Locate the cell with the specified text and output its [X, Y] center coordinate. 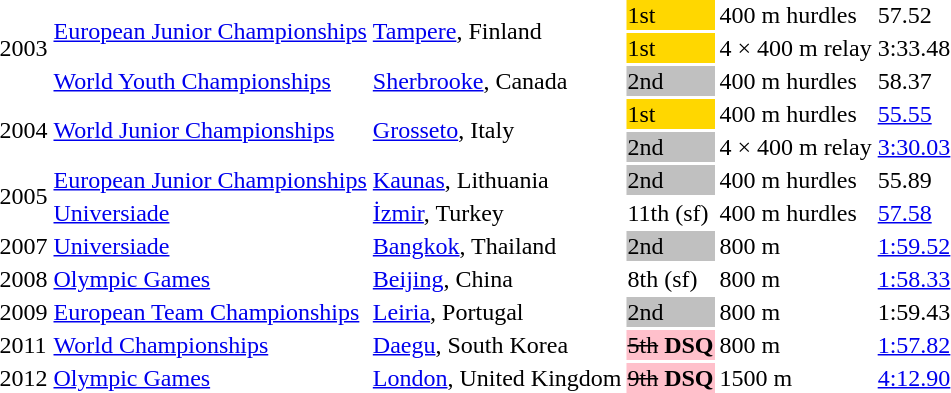
5th DSQ [670, 345]
İzmir, Turkey [497, 213]
World Championships [210, 345]
World Junior Championships [210, 130]
Beijing, China [497, 279]
London, United Kingdom [497, 378]
Leiria, Portugal [497, 312]
11th (sf) [670, 213]
8th (sf) [670, 279]
Bangkok, Thailand [497, 246]
1500 m [796, 378]
Grosseto, Italy [497, 130]
World Youth Championships [210, 81]
European Team Championships [210, 312]
Tampere, Finland [497, 32]
Sherbrooke, Canada [497, 81]
9th DSQ [670, 378]
Kaunas, Lithuania [497, 180]
Daegu, South Korea [497, 345]
